Extract the [x, y] coordinate from the center of the cell holding the provided text.  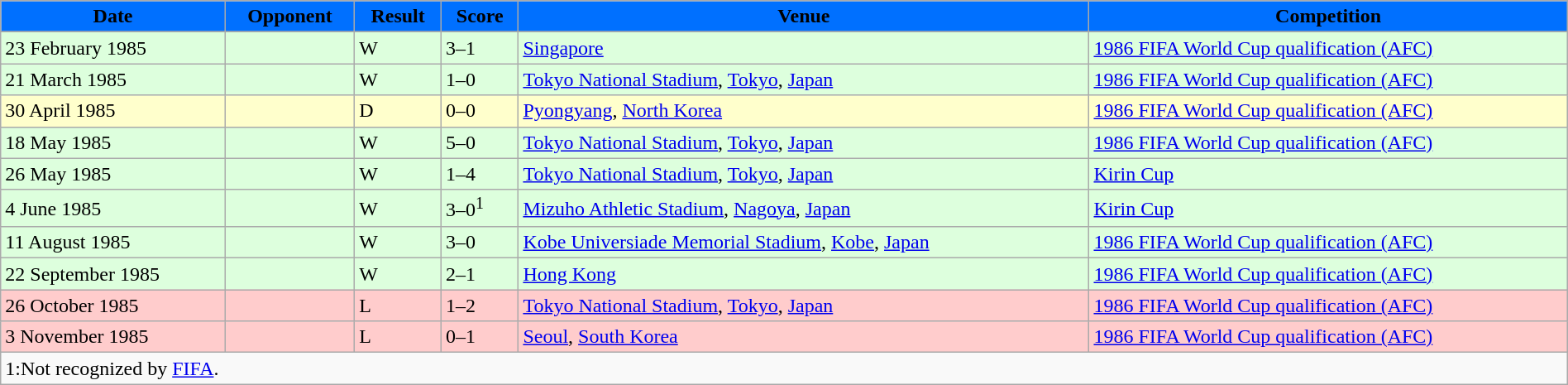
0–1 [480, 337]
1–2 [480, 306]
Pyongyang, North Korea [804, 111]
Competition [1328, 17]
3–0 [480, 243]
Mizuho Athletic Stadium, Nagoya, Japan [804, 209]
D [399, 111]
Result [399, 17]
3–01 [480, 209]
3–1 [480, 48]
Hong Kong [804, 274]
30 April 1985 [113, 111]
Opponent [289, 17]
4 June 1985 [113, 209]
Score [480, 17]
18 May 1985 [113, 142]
Seoul, South Korea [804, 337]
3 November 1985 [113, 337]
1:Not recognized by FIFA. [784, 368]
Singapore [804, 48]
Kobe Universiade Memorial Stadium, Kobe, Japan [804, 243]
26 May 1985 [113, 174]
1–4 [480, 174]
26 October 1985 [113, 306]
1–0 [480, 79]
11 August 1985 [113, 243]
Venue [804, 17]
21 March 1985 [113, 79]
5–0 [480, 142]
23 February 1985 [113, 48]
22 September 1985 [113, 274]
2–1 [480, 274]
0–0 [480, 111]
Date [113, 17]
